Output the (x, y) coordinate of the center of the cell containing the given text.  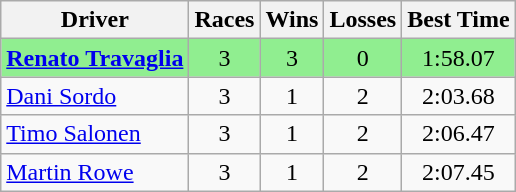
Wins (292, 20)
Martin Rowe (95, 172)
Dani Sordo (95, 96)
2:03.68 (459, 96)
1:58.07 (459, 58)
Renato Travaglia (95, 58)
Timo Salonen (95, 134)
Losses (363, 20)
2:06.47 (459, 134)
Driver (95, 20)
Races (224, 20)
Best Time (459, 20)
2:07.45 (459, 172)
0 (363, 58)
